Extract the (x, y) coordinate from the center of the cell holding the provided text.  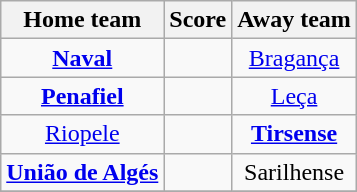
Naval (82, 58)
Penafiel (82, 96)
Score (198, 20)
União de Algés (82, 172)
Home team (82, 20)
Away team (294, 20)
Sarilhense (294, 172)
Leça (294, 96)
Bragança (294, 58)
Tirsense (294, 134)
Riopele (82, 134)
